Return the (x, y) coordinate for the center point of the cell that contains the specified text.  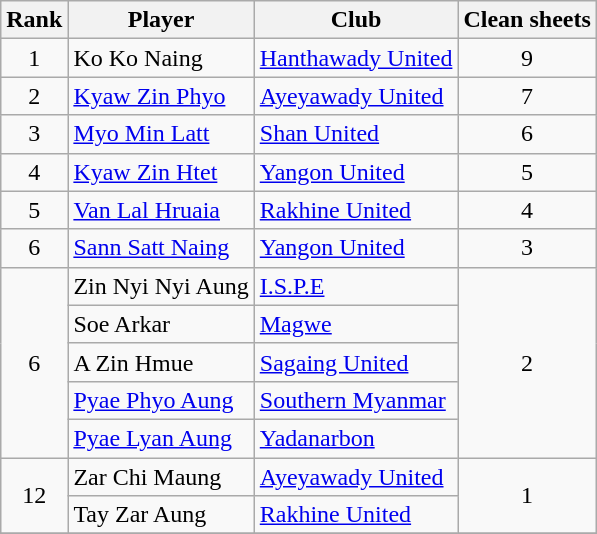
Zar Chi Maung (161, 477)
Ko Ko Naing (161, 58)
Tay Zar Aung (161, 515)
Clean sheets (527, 20)
Sagaing United (356, 362)
Pyae Lyan Aung (161, 438)
Sann Satt Naing (161, 248)
I.S.P.E (356, 286)
Van Lal Hruaia (161, 210)
7 (527, 96)
Zin Nyi Nyi Aung (161, 286)
9 (527, 58)
Hanthawady United (356, 58)
Pyae Phyo Aung (161, 400)
12 (34, 496)
Kyaw Zin Htet (161, 172)
Magwe (356, 324)
Soe Arkar (161, 324)
Player (161, 20)
Kyaw Zin Phyo (161, 96)
Club (356, 20)
Myo Min Latt (161, 134)
Yadanarbon (356, 438)
Shan United (356, 134)
Rank (34, 20)
A Zin Hmue (161, 362)
Southern Myanmar (356, 400)
